Identify which cell holds the provided text, then report its (X, Y) central coordinate. 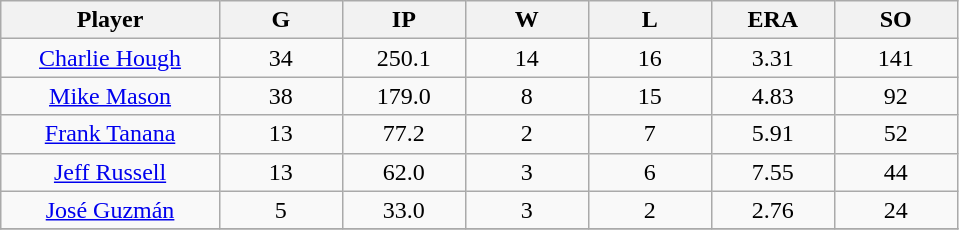
IP (404, 20)
7 (650, 134)
ERA (772, 20)
Charlie Hough (110, 58)
5 (280, 210)
7.55 (772, 172)
José Guzmán (110, 210)
16 (650, 58)
250.1 (404, 58)
14 (526, 58)
Mike Mason (110, 96)
Jeff Russell (110, 172)
Player (110, 20)
5.91 (772, 134)
4.83 (772, 96)
8 (526, 96)
6 (650, 172)
24 (896, 210)
141 (896, 58)
38 (280, 96)
44 (896, 172)
92 (896, 96)
2.76 (772, 210)
52 (896, 134)
77.2 (404, 134)
SO (896, 20)
L (650, 20)
G (280, 20)
62.0 (404, 172)
33.0 (404, 210)
Frank Tanana (110, 134)
15 (650, 96)
179.0 (404, 96)
W (526, 20)
3.31 (772, 58)
34 (280, 58)
